From the cell containing the given text, extract its center point as [x, y] coordinate. 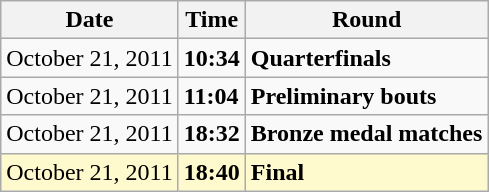
18:40 [212, 172]
Final [366, 172]
18:32 [212, 134]
Round [366, 20]
Time [212, 20]
Preliminary bouts [366, 96]
10:34 [212, 58]
11:04 [212, 96]
Quarterfinals [366, 58]
Date [90, 20]
Bronze medal matches [366, 134]
